Capture the cell that displays the provided text and extract its (x, y) central coordinate. 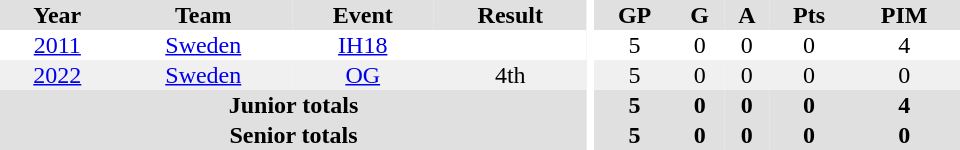
2022 (58, 75)
Pts (810, 15)
2011 (58, 45)
PIM (904, 15)
4th (511, 75)
A (747, 15)
GP (635, 15)
Result (511, 15)
Team (204, 15)
IH18 (363, 45)
Event (363, 15)
G (700, 15)
OG (363, 75)
Junior totals (294, 105)
Senior totals (294, 135)
Year (58, 15)
